Extract the [x, y] coordinate from the center of the cell holding the provided text.  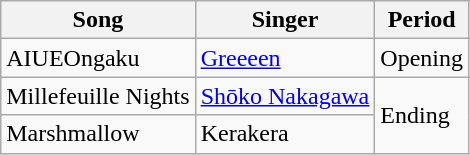
Millefeuille Nights [98, 96]
Singer [285, 20]
Marshmallow [98, 134]
Period [422, 20]
Kerakera [285, 134]
Song [98, 20]
Opening [422, 58]
Ending [422, 115]
AIUEOngaku [98, 58]
Shōko Nakagawa [285, 96]
Greeeen [285, 58]
